Pinpoint the cell where the given text exists, returning its (x, y) midpoint coordinate. 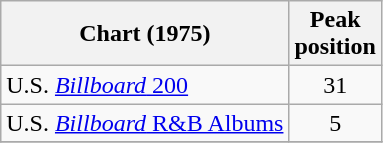
5 (335, 123)
Chart (1975) (145, 34)
U.S. Billboard 200 (145, 85)
31 (335, 85)
U.S. Billboard R&B Albums (145, 123)
Peakposition (335, 34)
